Extract the [x, y] coordinate from the center of the cell holding the provided text.  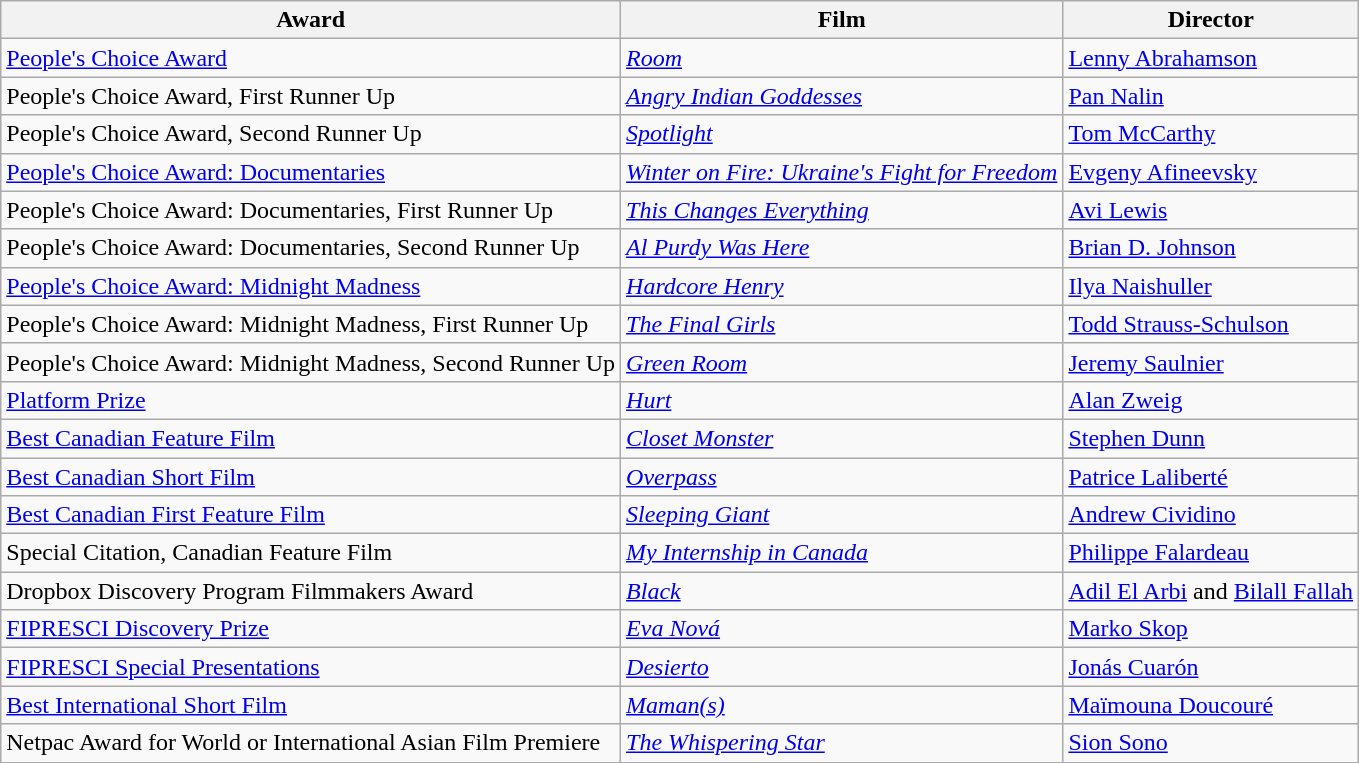
Best Canadian Feature Film [311, 438]
Ilya Naishuller [1211, 286]
Platform Prize [311, 400]
People's Choice Award: Midnight Madness, Second Runner Up [311, 362]
Director [1211, 20]
Spotlight [842, 134]
Best Canadian Short Film [311, 477]
People's Choice Award: Midnight Madness [311, 286]
Al Purdy Was Here [842, 248]
People's Choice Award: Documentaries [311, 172]
Philippe Falardeau [1211, 553]
Marko Skop [1211, 629]
The Whispering Star [842, 743]
Evgeny Afineevsky [1211, 172]
Jeremy Saulnier [1211, 362]
Room [842, 58]
Sion Sono [1211, 743]
My Internship in Canada [842, 553]
People's Choice Award: Documentaries, First Runner Up [311, 210]
Dropbox Discovery Program Filmmakers Award [311, 591]
Desierto [842, 667]
Jonás Cuarón [1211, 667]
FIPRESCI Special Presentations [311, 667]
Sleeping Giant [842, 515]
Lenny Abrahamson [1211, 58]
Winter on Fire: Ukraine's Fight for Freedom [842, 172]
Award [311, 20]
Hardcore Henry [842, 286]
The Final Girls [842, 324]
Overpass [842, 477]
People's Choice Award, First Runner Up [311, 96]
Alan Zweig [1211, 400]
Angry Indian Goddesses [842, 96]
People's Choice Award: Midnight Madness, First Runner Up [311, 324]
Adil El Arbi and Bilall Fallah [1211, 591]
Maïmouna Doucouré [1211, 705]
Patrice Laliberté [1211, 477]
Netpac Award for World or International Asian Film Premiere [311, 743]
Todd Strauss-Schulson [1211, 324]
This Changes Everything [842, 210]
Hurt [842, 400]
Best Canadian First Feature Film [311, 515]
Green Room [842, 362]
People's Choice Award: Documentaries, Second Runner Up [311, 248]
Avi Lewis [1211, 210]
Maman(s) [842, 705]
FIPRESCI Discovery Prize [311, 629]
Closet Monster [842, 438]
Andrew Cividino [1211, 515]
Black [842, 591]
Eva Nová [842, 629]
Film [842, 20]
Special Citation, Canadian Feature Film [311, 553]
Best International Short Film [311, 705]
Tom McCarthy [1211, 134]
Stephen Dunn [1211, 438]
Brian D. Johnson [1211, 248]
People's Choice Award, Second Runner Up [311, 134]
Pan Nalin [1211, 96]
People's Choice Award [311, 58]
